Return [x, y] of the center of cell containing provided text 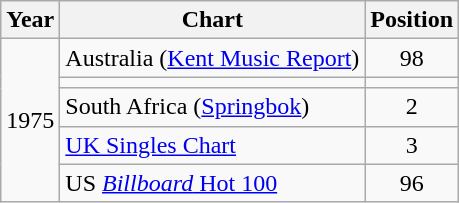
3 [412, 145]
South Africa (Springbok) [212, 107]
Chart [212, 20]
UK Singles Chart [212, 145]
Year [30, 20]
2 [412, 107]
96 [412, 183]
Australia (Kent Music Report) [212, 58]
98 [412, 58]
Position [412, 20]
1975 [30, 120]
US Billboard Hot 100 [212, 183]
